Determine the (X, Y) coordinate at the center of the cell enclosing the given text.  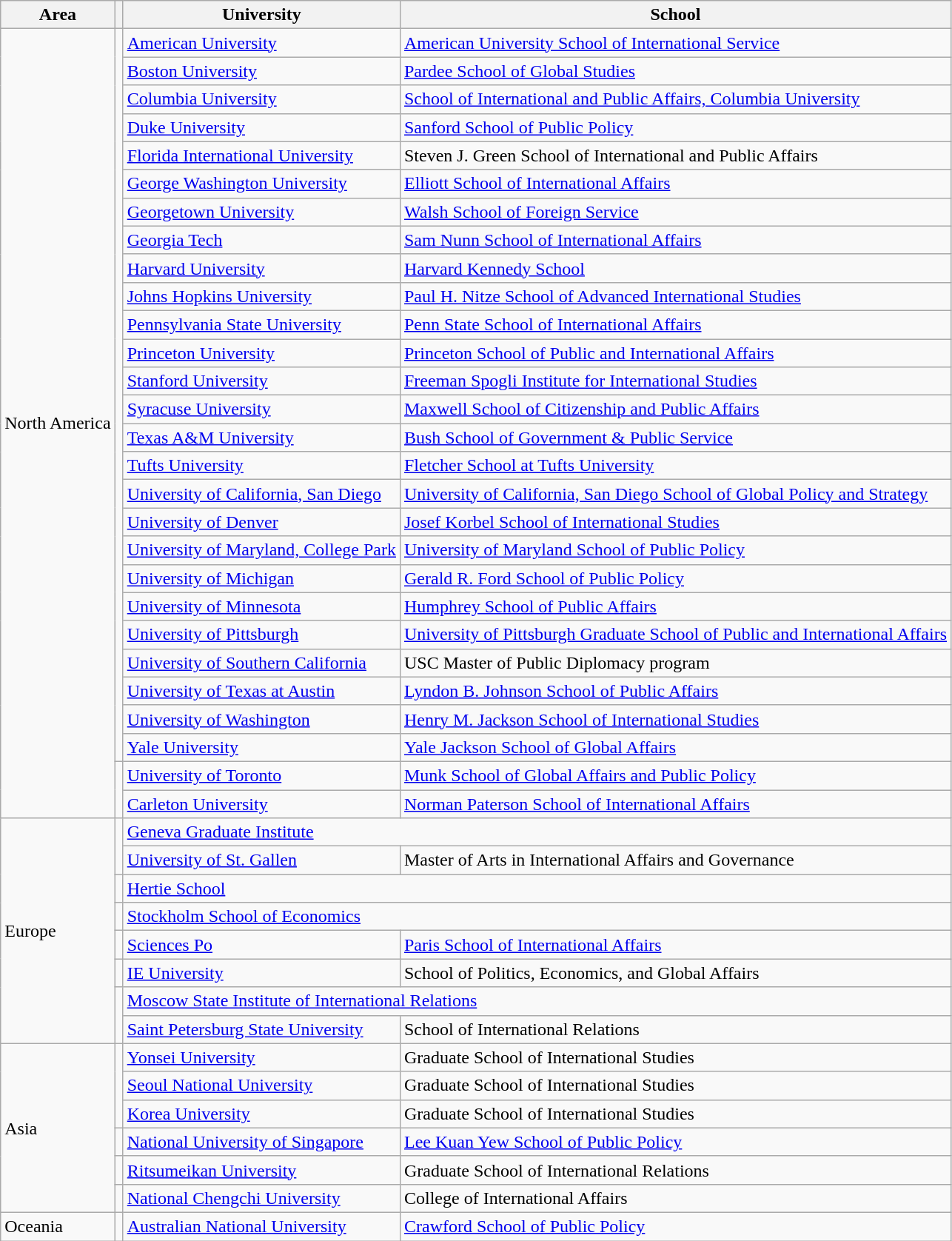
National University of Singapore (261, 1142)
George Washington University (261, 184)
Florida International University (261, 155)
Geneva Graduate Institute (537, 832)
Johns Hopkins University (261, 296)
Freeman Spogli Institute for International Studies (675, 381)
Georgia Tech (261, 240)
Paul H. Nitze School of Advanced International Studies (675, 296)
USC Master of Public Diplomacy program (675, 663)
University of Maryland School of Public Policy (675, 550)
Sanford School of Public Policy (675, 127)
University of Toronto (261, 775)
Carleton University (261, 803)
Europe (58, 931)
IE University (261, 973)
Crawford School of Public Policy (675, 1226)
Area (58, 15)
University of Michigan (261, 578)
University of Denver (261, 522)
Master of Arts in International Affairs and Governance (675, 860)
School of International and Public Affairs, Columbia University (675, 99)
Stockholm School of Economics (537, 917)
University of Minnesota (261, 606)
North America (58, 424)
University of California, San Diego (261, 494)
Georgetown University (261, 212)
Duke University (261, 127)
Pennsylvania State University (261, 324)
University of Pittsburgh Graduate School of Public and International Affairs (675, 635)
Moscow State Institute of International Relations (537, 1001)
Seoul National University (261, 1086)
Yale Jackson School of Global Affairs (675, 747)
Bush School of Government & Public Service (675, 438)
Fletcher School at Tufts University (675, 466)
Stanford University (261, 381)
Steven J. Green School of International and Public Affairs (675, 155)
University of California, San Diego School of Global Policy and Strategy (675, 494)
Munk School of Global Affairs and Public Policy (675, 775)
Sam Nunn School of International Affairs (675, 240)
Gerald R. Ford School of Public Policy (675, 578)
University of St. Gallen (261, 860)
Princeton University (261, 353)
Korea University (261, 1114)
University (261, 15)
Princeton School of Public and International Affairs (675, 353)
Saint Petersburg State University (261, 1029)
Texas A&M University (261, 438)
Humphrey School of Public Affairs (675, 606)
Harvard Kennedy School (675, 268)
Maxwell School of Citizenship and Public Affairs (675, 409)
Oceania (58, 1226)
College of International Affairs (675, 1198)
University of Maryland, College Park (261, 550)
School of Politics, Economics, and Global Affairs (675, 973)
Josef Korbel School of International Studies (675, 522)
Boston University (261, 71)
American University (261, 43)
University of Washington (261, 719)
American University School of International Service (675, 43)
Ritsumeikan University (261, 1170)
Graduate School of International Relations (675, 1170)
Columbia University (261, 99)
Australian National University (261, 1226)
School of International Relations (675, 1029)
University of Southern California (261, 663)
Asia (58, 1128)
National Chengchi University (261, 1198)
Elliott School of International Affairs (675, 184)
University of Texas at Austin (261, 691)
Norman Paterson School of International Affairs (675, 803)
Henry M. Jackson School of International Studies (675, 719)
Walsh School of Foreign Service (675, 212)
Yonsei University (261, 1057)
Paris School of International Affairs (675, 945)
Tufts University (261, 466)
Penn State School of International Affairs (675, 324)
Lee Kuan Yew School of Public Policy (675, 1142)
School (675, 15)
Sciences Po (261, 945)
Lyndon B. Johnson School of Public Affairs (675, 691)
University of Pittsburgh (261, 635)
Yale University (261, 747)
Harvard University (261, 268)
Syracuse University (261, 409)
Pardee School of Global Studies (675, 71)
Hertie School (537, 889)
